Determine the [X, Y] coordinate at the center of the cell enclosing the given text.  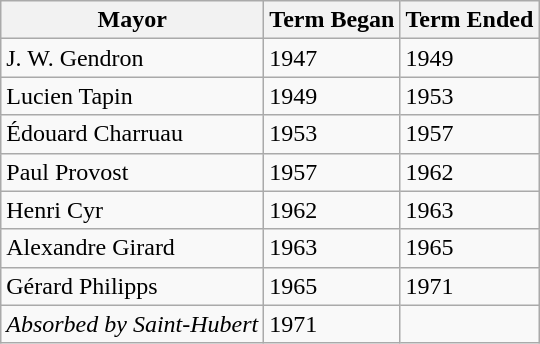
Term Ended [470, 20]
Lucien Tapin [132, 96]
Gérard Philipps [132, 286]
Henri Cyr [132, 210]
Term Began [332, 20]
Mayor [132, 20]
Édouard Charruau [132, 134]
Alexandre Girard [132, 248]
Paul Provost [132, 172]
J. W. Gendron [132, 58]
Absorbed by Saint-Hubert [132, 324]
1947 [332, 58]
